Provide the [X, Y] coordinate of the cell's center where the given text is located.  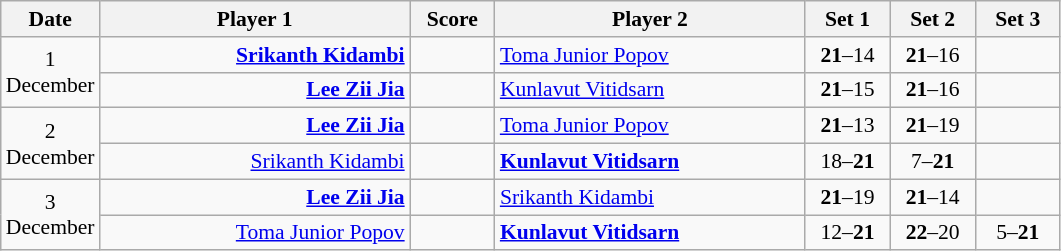
2 December [50, 144]
Date [50, 19]
3 December [50, 214]
18–21 [848, 162]
1 December [50, 72]
Player 2 [650, 19]
Set 1 [848, 19]
21–13 [848, 126]
Score [452, 19]
21–15 [848, 90]
22–20 [932, 233]
Set 3 [1018, 19]
Set 2 [932, 19]
7–21 [932, 162]
Player 1 [255, 19]
5–21 [1018, 233]
12–21 [848, 233]
